Search for the cell housing the specified text and yield its [X, Y] center coordinate. 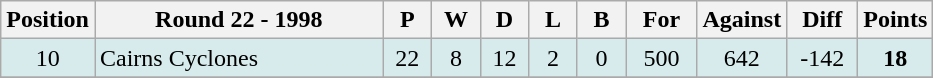
642 [742, 58]
8 [456, 58]
Points [896, 20]
B [602, 20]
Diff [822, 20]
Against [742, 20]
Round 22 - 1998 [238, 20]
10 [48, 58]
0 [602, 58]
-142 [822, 58]
W [456, 20]
Position [48, 20]
L [554, 20]
P [408, 20]
500 [662, 58]
12 [504, 58]
22 [408, 58]
18 [896, 58]
For [662, 20]
2 [554, 58]
D [504, 20]
Cairns Cyclones [238, 58]
